Detect which cell encompasses the target text, then output its [x, y] center coordinate. 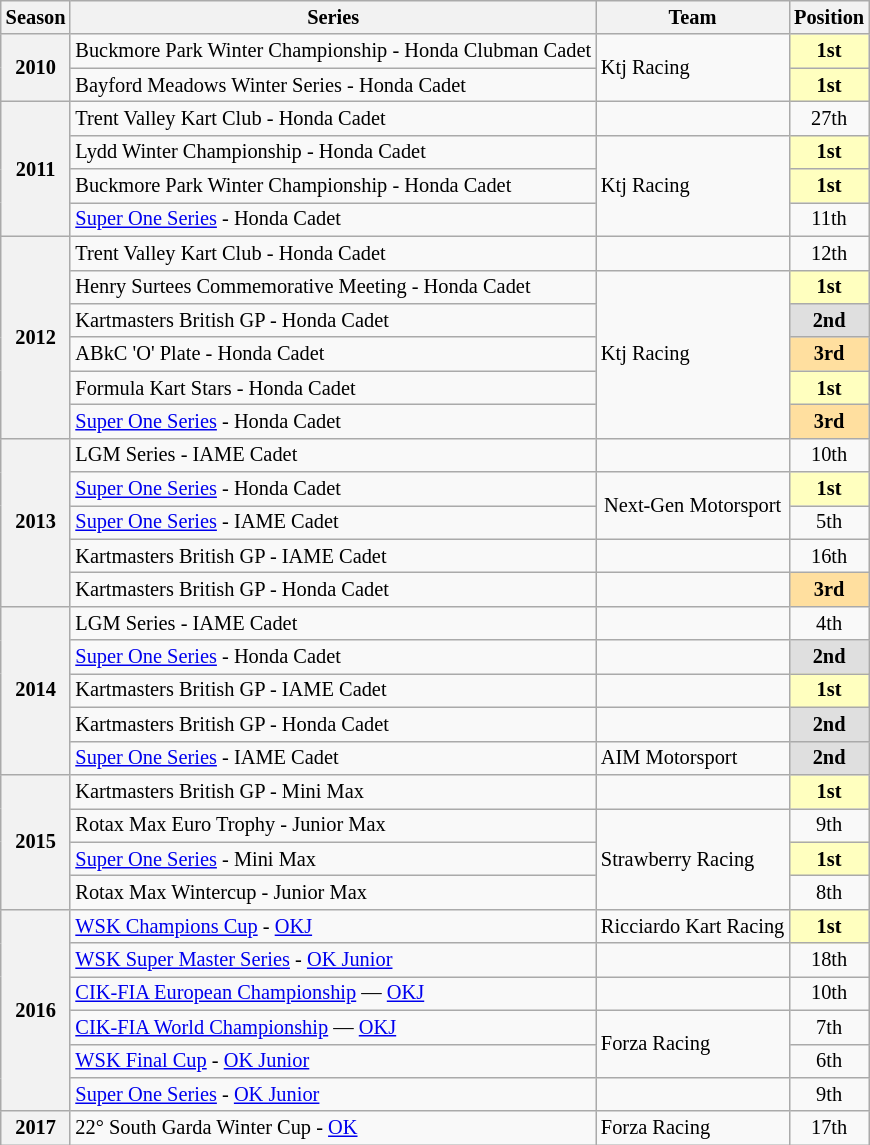
CIK-FIA World Championship — OKJ [333, 1027]
6th [829, 1061]
Ricciardo Kart Racing [692, 926]
Rotax Max Euro Trophy - Junior Max [333, 825]
7th [829, 1027]
16th [829, 556]
11th [829, 219]
2012 [36, 337]
Formula Kart Stars - Honda Cadet [333, 388]
2017 [36, 1128]
Position [829, 17]
27th [829, 118]
12th [829, 253]
Buckmore Park Winter Championship - Honda Cadet [333, 186]
2011 [36, 168]
Series [333, 17]
22° South Garda Winter Cup - OK [333, 1128]
2015 [36, 842]
17th [829, 1128]
CIK-FIA European Championship — OKJ [333, 993]
Strawberry Racing [692, 858]
Bayford Meadows Winter Series - Honda Cadet [333, 85]
AIM Motorsport [692, 758]
8th [829, 892]
Team [692, 17]
Rotax Max Wintercup - Junior Max [333, 892]
WSK Champions Cup - OKJ [333, 926]
5th [829, 522]
Buckmore Park Winter Championship - Honda Clubman Cadet [333, 51]
Season [36, 17]
18th [829, 960]
2016 [36, 1010]
Super One Series - OK Junior [333, 1094]
Super One Series - Mini Max [333, 859]
Kartmasters British GP - Mini Max [333, 791]
Henry Surtees Commemorative Meeting - Honda Cadet [333, 287]
Next-Gen Motorsport [692, 506]
WSK Super Master Series - OK Junior [333, 960]
2010 [36, 68]
WSK Final Cup - OK Junior [333, 1061]
2013 [36, 522]
ABkC 'O' Plate - Honda Cadet [333, 354]
Lydd Winter Championship - Honda Cadet [333, 152]
2014 [36, 690]
4th [829, 623]
